Locate the cell with the specified text and output its [X, Y] center coordinate. 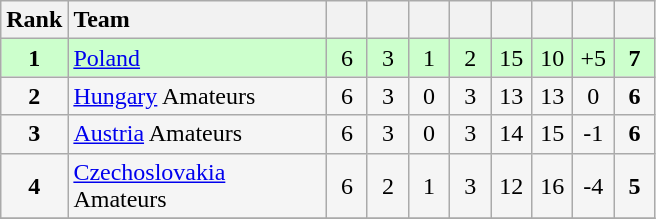
Czechoslovakia Amateurs [198, 186]
Rank [34, 20]
Poland [198, 58]
7 [634, 58]
Austria Amateurs [198, 134]
Hungary Amateurs [198, 96]
+5 [594, 58]
10 [552, 58]
12 [512, 186]
-1 [594, 134]
14 [512, 134]
4 [34, 186]
-4 [594, 186]
5 [634, 186]
16 [552, 186]
Team [198, 20]
